Detect which cell encompasses the target text, then output its (x, y) center coordinate. 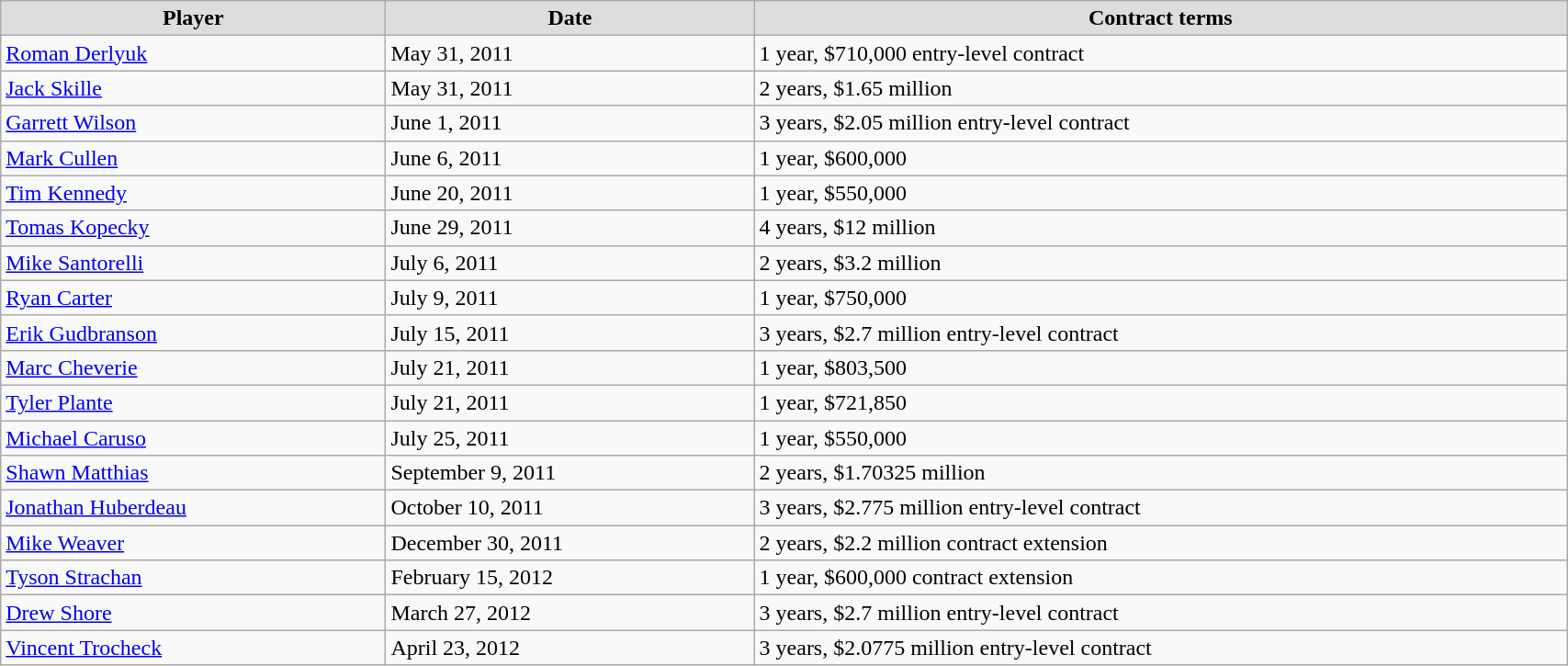
Garrett Wilson (193, 123)
Tyson Strachan (193, 578)
2 years, $1.65 million (1161, 88)
July 6, 2011 (570, 263)
June 20, 2011 (570, 193)
1 year, $600,000 (1161, 158)
3 years, $2.05 million entry-level contract (1161, 123)
March 27, 2012 (570, 613)
Mike Weaver (193, 543)
April 23, 2012 (570, 648)
Marc Cheverie (193, 367)
Drew Shore (193, 613)
1 year, $600,000 contract extension (1161, 578)
1 year, $803,500 (1161, 367)
Player (193, 18)
Roman Derlyuk (193, 53)
July 9, 2011 (570, 298)
Erik Gudbranson (193, 333)
December 30, 2011 (570, 543)
July 15, 2011 (570, 333)
Vincent Trocheck (193, 648)
Mark Cullen (193, 158)
3 years, $2.775 million entry-level contract (1161, 508)
Ryan Carter (193, 298)
Michael Caruso (193, 438)
1 year, $721,850 (1161, 402)
2 years, $1.70325 million (1161, 473)
Tyler Plante (193, 402)
Tim Kennedy (193, 193)
Date (570, 18)
1 year, $750,000 (1161, 298)
Jonathan Huberdeau (193, 508)
4 years, $12 million (1161, 228)
3 years, $2.0775 million entry-level contract (1161, 648)
July 25, 2011 (570, 438)
2 years, $3.2 million (1161, 263)
1 year, $710,000 entry-level contract (1161, 53)
September 9, 2011 (570, 473)
Shawn Matthias (193, 473)
February 15, 2012 (570, 578)
Jack Skille (193, 88)
Contract terms (1161, 18)
October 10, 2011 (570, 508)
June 6, 2011 (570, 158)
June 1, 2011 (570, 123)
Tomas Kopecky (193, 228)
Mike Santorelli (193, 263)
2 years, $2.2 million contract extension (1161, 543)
June 29, 2011 (570, 228)
